Pinpoint the cell where the given text exists, returning its [x, y] midpoint coordinate. 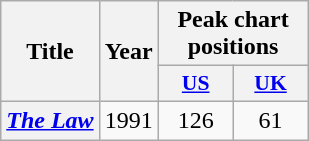
US [196, 84]
The Law [50, 120]
Year [128, 52]
Title [50, 52]
1991 [128, 120]
UK [270, 84]
Peak chart positions [233, 34]
126 [196, 120]
61 [270, 120]
